Extract the [x, y] coordinate from the center of the cell holding the provided text.  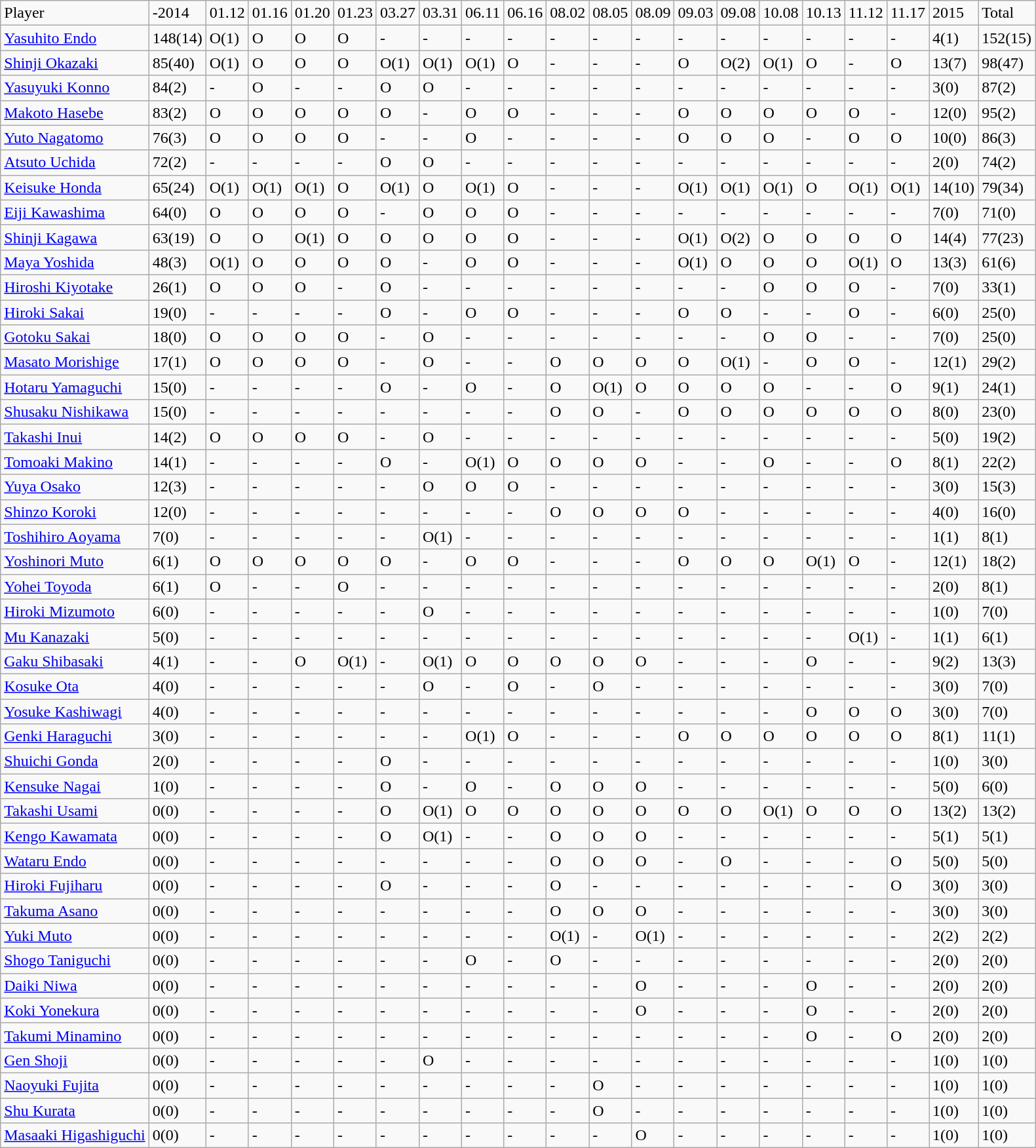
84(2) [177, 88]
85(40) [177, 63]
Yuki Muto [75, 936]
18(2) [1007, 562]
03.31 [440, 13]
Mu Kanazaki [75, 636]
Hiroki Sakai [75, 313]
23(0) [1007, 412]
83(2) [177, 113]
Shuichi Gonda [75, 761]
Shu Kurata [75, 1111]
Gotoku Sakai [75, 337]
Eiji Kawashima [75, 212]
01.12 [227, 13]
64(0) [177, 212]
Wataru Endo [75, 861]
95(2) [1007, 113]
Hotaru Yamaguchi [75, 387]
72(2) [177, 163]
08.05 [611, 13]
Total [1007, 13]
19(0) [177, 313]
16(0) [1007, 512]
33(1) [1007, 287]
Yasuyuki Konno [75, 88]
Genki Haraguchi [75, 737]
Gen Shoji [75, 1060]
Kengo Kawamata [75, 836]
79(34) [1007, 187]
Naoyuki Fujita [75, 1085]
Atsuto Uchida [75, 163]
14(1) [177, 462]
9(1) [954, 387]
Hiroshi Kiyotake [75, 287]
13(7) [954, 63]
48(3) [177, 262]
148(14) [177, 38]
11.12 [866, 13]
06.11 [483, 13]
Toshihiro Aoyama [75, 537]
24(1) [1007, 387]
10.13 [823, 13]
08.09 [653, 13]
15(3) [1007, 487]
29(2) [1007, 362]
01.20 [312, 13]
98(47) [1007, 63]
10(0) [954, 138]
63(19) [177, 237]
08.02 [567, 13]
77(23) [1007, 237]
Takuma Asano [75, 911]
Shinji Kagawa [75, 237]
86(3) [1007, 138]
Masato Morishige [75, 362]
Yuto Nagatomo [75, 138]
9(2) [954, 661]
10.08 [781, 13]
Keisuke Honda [75, 187]
Gaku Shibasaki [75, 661]
Takumi Minamino [75, 1035]
Yosuke Kashiwagi [75, 711]
Kosuke Ota [75, 686]
14(2) [177, 437]
17(1) [177, 362]
Player [75, 13]
8(0) [954, 412]
01.16 [270, 13]
Yohei Toyoda [75, 586]
2015 [954, 13]
03.27 [397, 13]
11(1) [1007, 737]
Shogo Taniguchi [75, 961]
Yasuhito Endo [75, 38]
09.08 [738, 13]
12(3) [177, 487]
09.03 [696, 13]
-2014 [177, 13]
Koki Yonekura [75, 1010]
Shusaku Nishikawa [75, 412]
11.17 [908, 13]
Masaaki Higashiguchi [75, 1136]
61(6) [1007, 262]
22(2) [1007, 462]
18(0) [177, 337]
01.23 [355, 13]
Yoshinori Muto [75, 562]
74(2) [1007, 163]
Hiroki Mizumoto [75, 611]
Kensuke Nagai [75, 786]
65(24) [177, 187]
Takashi Usami [75, 811]
Daiki Niwa [75, 985]
Makoto Hasebe [75, 113]
14(4) [954, 237]
Shinji Okazaki [75, 63]
71(0) [1007, 212]
Takashi Inui [75, 437]
14(10) [954, 187]
87(2) [1007, 88]
Yuya Osako [75, 487]
Maya Yoshida [75, 262]
Tomoaki Makino [75, 462]
152(15) [1007, 38]
19(2) [1007, 437]
Shinzo Koroki [75, 512]
Hiroki Fujiharu [75, 886]
26(1) [177, 287]
06.16 [526, 13]
76(3) [177, 138]
